Output the (x, y) coordinate of the center of the cell containing the given text.  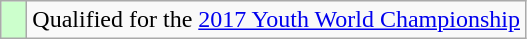
Qualified for the 2017 Youth World Championship (276, 20)
